Find where the given text appears and provide that cell's center as [X, Y] coordinate. 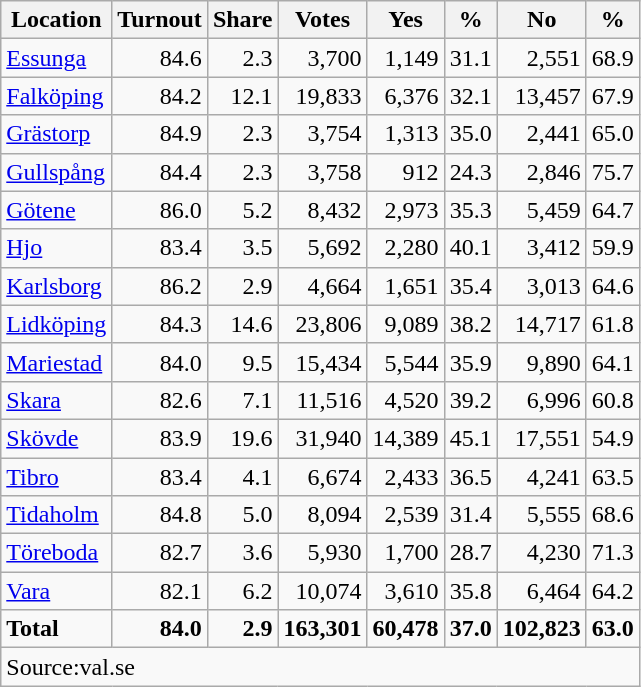
Mariestad [56, 362]
31.1 [470, 58]
8,094 [322, 515]
86.0 [160, 210]
Location [56, 20]
68.9 [612, 58]
84.2 [160, 96]
82.6 [160, 400]
Töreboda [56, 553]
2,973 [406, 210]
1,313 [406, 134]
64.6 [612, 286]
3,610 [406, 591]
Votes [322, 20]
36.5 [470, 477]
67.9 [612, 96]
11,516 [322, 400]
39.2 [470, 400]
2,846 [542, 172]
912 [406, 172]
9,089 [406, 324]
5.0 [242, 515]
35.3 [470, 210]
6.2 [242, 591]
2,539 [406, 515]
2,433 [406, 477]
19.6 [242, 438]
Skara [56, 400]
37.0 [470, 629]
Lidköping [56, 324]
Total [56, 629]
3,412 [542, 248]
3,754 [322, 134]
102,823 [542, 629]
35.9 [470, 362]
82.1 [160, 591]
84.8 [160, 515]
9,890 [542, 362]
Tidaholm [56, 515]
82.7 [160, 553]
38.2 [470, 324]
45.1 [470, 438]
Vara [56, 591]
71.3 [612, 553]
35.4 [470, 286]
4,664 [322, 286]
2,441 [542, 134]
9.5 [242, 362]
84.9 [160, 134]
12.1 [242, 96]
14,389 [406, 438]
64.1 [612, 362]
35.8 [470, 591]
3.5 [242, 248]
1,700 [406, 553]
Skövde [56, 438]
4.1 [242, 477]
28.7 [470, 553]
4,230 [542, 553]
Hjo [56, 248]
75.7 [612, 172]
4,520 [406, 400]
1,651 [406, 286]
3,758 [322, 172]
Tibro [56, 477]
60,478 [406, 629]
40.1 [470, 248]
10,074 [322, 591]
14,717 [542, 324]
31,940 [322, 438]
7.1 [242, 400]
3,700 [322, 58]
83.9 [160, 438]
68.6 [612, 515]
3,013 [542, 286]
Yes [406, 20]
3.6 [242, 553]
No [542, 20]
6,674 [322, 477]
63.5 [612, 477]
31.4 [470, 515]
84.3 [160, 324]
5,544 [406, 362]
84.6 [160, 58]
65.0 [612, 134]
59.9 [612, 248]
6,464 [542, 591]
1,149 [406, 58]
Grästorp [56, 134]
32.1 [470, 96]
Turnout [160, 20]
5,692 [322, 248]
Source:val.se [320, 667]
19,833 [322, 96]
86.2 [160, 286]
Falköping [56, 96]
64.2 [612, 591]
6,996 [542, 400]
5,930 [322, 553]
6,376 [406, 96]
60.8 [612, 400]
Karlsborg [56, 286]
35.0 [470, 134]
64.7 [612, 210]
61.8 [612, 324]
8,432 [322, 210]
5,459 [542, 210]
14.6 [242, 324]
5.2 [242, 210]
23,806 [322, 324]
Gullspång [56, 172]
17,551 [542, 438]
5,555 [542, 515]
54.9 [612, 438]
84.4 [160, 172]
4,241 [542, 477]
24.3 [470, 172]
2,551 [542, 58]
13,457 [542, 96]
2,280 [406, 248]
163,301 [322, 629]
Götene [56, 210]
Essunga [56, 58]
63.0 [612, 629]
15,434 [322, 362]
Share [242, 20]
